Scan for the cell matching the given text and deliver its (x, y) coordinate at center. 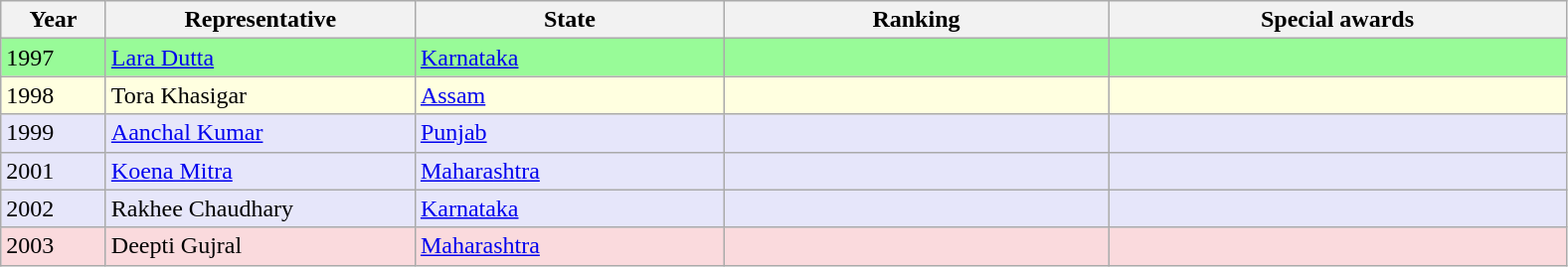
Punjab (569, 133)
Ranking (916, 20)
Representative (261, 20)
1999 (54, 133)
Tora Khasigar (261, 95)
Assam (569, 95)
Aanchal Kumar (261, 133)
Year (54, 20)
Koena Mitra (261, 171)
Deepti Gujral (261, 246)
2001 (54, 171)
1997 (54, 58)
2002 (54, 208)
2003 (54, 246)
State (569, 20)
Rakhee Chaudhary (261, 208)
Special awards (1336, 20)
1998 (54, 95)
Lara Dutta (261, 58)
